Output the [x, y] coordinate of the center of the cell containing the given text.  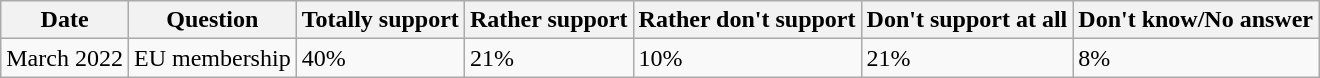
EU membership [212, 58]
Totally support [380, 20]
Date [65, 20]
March 2022 [65, 58]
8% [1196, 58]
Don't know/No answer [1196, 20]
Question [212, 20]
Rather don't support [747, 20]
Don't support at all [967, 20]
10% [747, 58]
40% [380, 58]
Rather support [548, 20]
